Identify which cell holds the provided text, then report its (x, y) central coordinate. 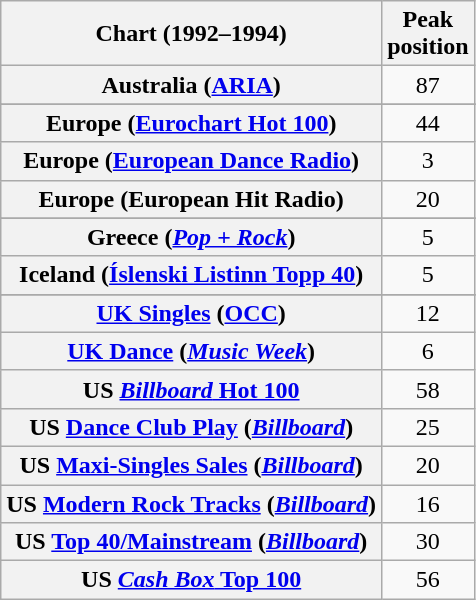
Europe (European Dance Radio) (192, 161)
US Top 40/Mainstream (Billboard) (192, 542)
UK Singles (OCC) (192, 313)
58 (428, 389)
12 (428, 313)
56 (428, 580)
Europe (Eurochart Hot 100) (192, 123)
87 (428, 85)
30 (428, 542)
US Cash Box Top 100 (192, 580)
Peakposition (428, 34)
6 (428, 351)
US Maxi-Singles Sales (Billboard) (192, 465)
Greece (Pop + Rock) (192, 237)
Europe (European Hit Radio) (192, 199)
Australia (ARIA) (192, 85)
UK Dance (Music Week) (192, 351)
Chart (1992–1994) (192, 34)
Iceland (Íslenski Listinn Topp 40) (192, 275)
US Dance Club Play (Billboard) (192, 427)
US Billboard Hot 100 (192, 389)
16 (428, 503)
44 (428, 123)
3 (428, 161)
25 (428, 427)
US Modern Rock Tracks (Billboard) (192, 503)
